Return (X, Y) of the center of cell containing provided text 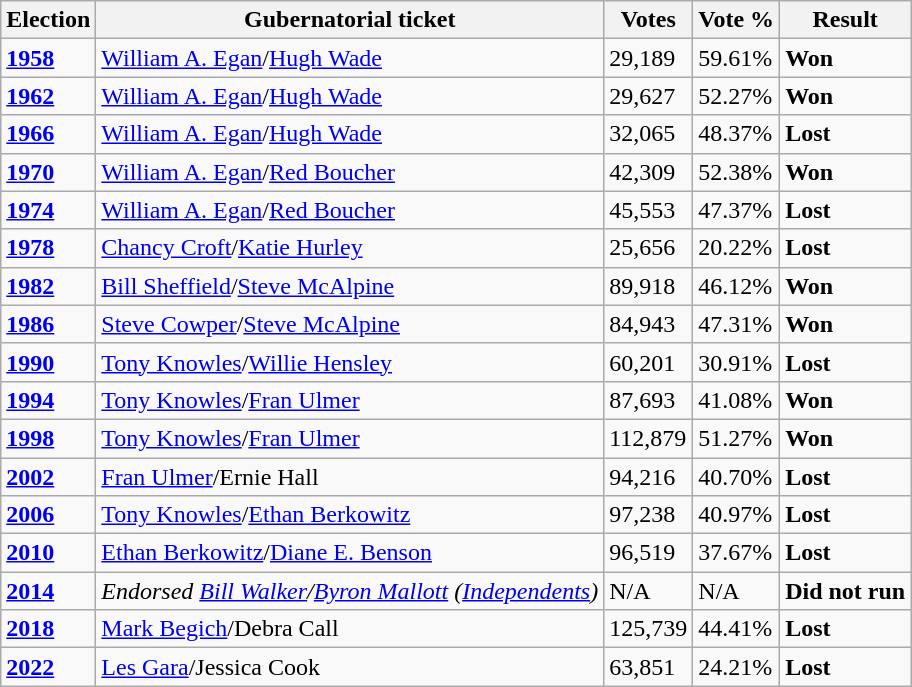
Chancy Croft/Katie Hurley (350, 248)
Fran Ulmer/Ernie Hall (350, 477)
20.22% (736, 248)
52.38% (736, 172)
1982 (48, 286)
Result (846, 20)
Gubernatorial ticket (350, 20)
1994 (48, 400)
47.37% (736, 210)
40.97% (736, 515)
97,238 (648, 515)
Tony Knowles/Ethan Berkowitz (350, 515)
1970 (48, 172)
2002 (48, 477)
46.12% (736, 286)
Les Gara/Jessica Cook (350, 667)
32,065 (648, 134)
94,216 (648, 477)
87,693 (648, 400)
45,553 (648, 210)
2010 (48, 553)
37.67% (736, 553)
1990 (48, 362)
2006 (48, 515)
25,656 (648, 248)
41.08% (736, 400)
29,627 (648, 96)
48.37% (736, 134)
1958 (48, 58)
Mark Begich/Debra Call (350, 629)
84,943 (648, 324)
1978 (48, 248)
30.91% (736, 362)
44.41% (736, 629)
96,519 (648, 553)
Vote % (736, 20)
59.61% (736, 58)
Tony Knowles/Willie Hensley (350, 362)
Endorsed Bill Walker/Byron Mallott (Independents) (350, 591)
Did not run (846, 591)
Ethan Berkowitz/Diane E. Benson (350, 553)
1962 (48, 96)
Bill Sheffield/Steve McAlpine (350, 286)
112,879 (648, 438)
47.31% (736, 324)
42,309 (648, 172)
1974 (48, 210)
Steve Cowper/Steve McAlpine (350, 324)
60,201 (648, 362)
51.27% (736, 438)
52.27% (736, 96)
125,739 (648, 629)
1986 (48, 324)
89,918 (648, 286)
29,189 (648, 58)
2018 (48, 629)
40.70% (736, 477)
1998 (48, 438)
24.21% (736, 667)
Election (48, 20)
2022 (48, 667)
2014 (48, 591)
63,851 (648, 667)
Votes (648, 20)
1966 (48, 134)
